Locate the cell with the specified text and output its (X, Y) center coordinate. 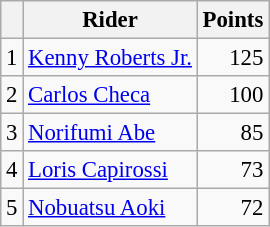
3 (12, 133)
73 (232, 170)
125 (232, 58)
1 (12, 58)
Rider (110, 20)
Norifumi Abe (110, 133)
Carlos Checa (110, 95)
72 (232, 208)
5 (12, 208)
Points (232, 20)
Kenny Roberts Jr. (110, 58)
Loris Capirossi (110, 170)
4 (12, 170)
85 (232, 133)
100 (232, 95)
Nobuatsu Aoki (110, 208)
2 (12, 95)
